Output the (x, y) coordinate of the center of the cell containing the given text.  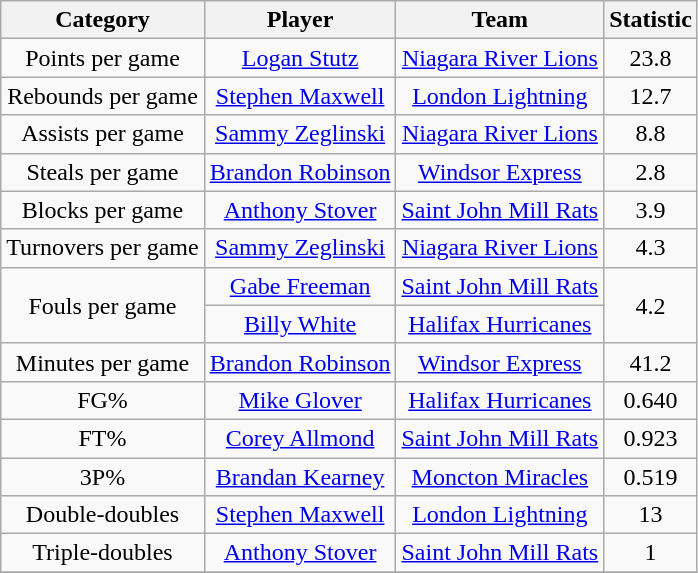
Moncton Miracles (500, 477)
Corey Allmond (300, 438)
Statistic (651, 20)
Billy White (300, 324)
Mike Glover (300, 400)
Logan Stutz (300, 58)
0.923 (651, 438)
2.8 (651, 172)
Points per game (102, 58)
4.2 (651, 305)
Turnovers per game (102, 248)
Player (300, 20)
8.8 (651, 134)
Assists per game (102, 134)
13 (651, 515)
Fouls per game (102, 305)
3P% (102, 477)
Rebounds per game (102, 96)
23.8 (651, 58)
12.7 (651, 96)
3.9 (651, 210)
FT% (102, 438)
Steals per game (102, 172)
Minutes per game (102, 362)
Double-doubles (102, 515)
41.2 (651, 362)
FG% (102, 400)
1 (651, 553)
Blocks per game (102, 210)
Brandan Kearney (300, 477)
0.519 (651, 477)
Gabe Freeman (300, 286)
Category (102, 20)
4.3 (651, 248)
Triple-doubles (102, 553)
0.640 (651, 400)
Team (500, 20)
